Determine the (X, Y) coordinate at the center of the cell enclosing the given text.  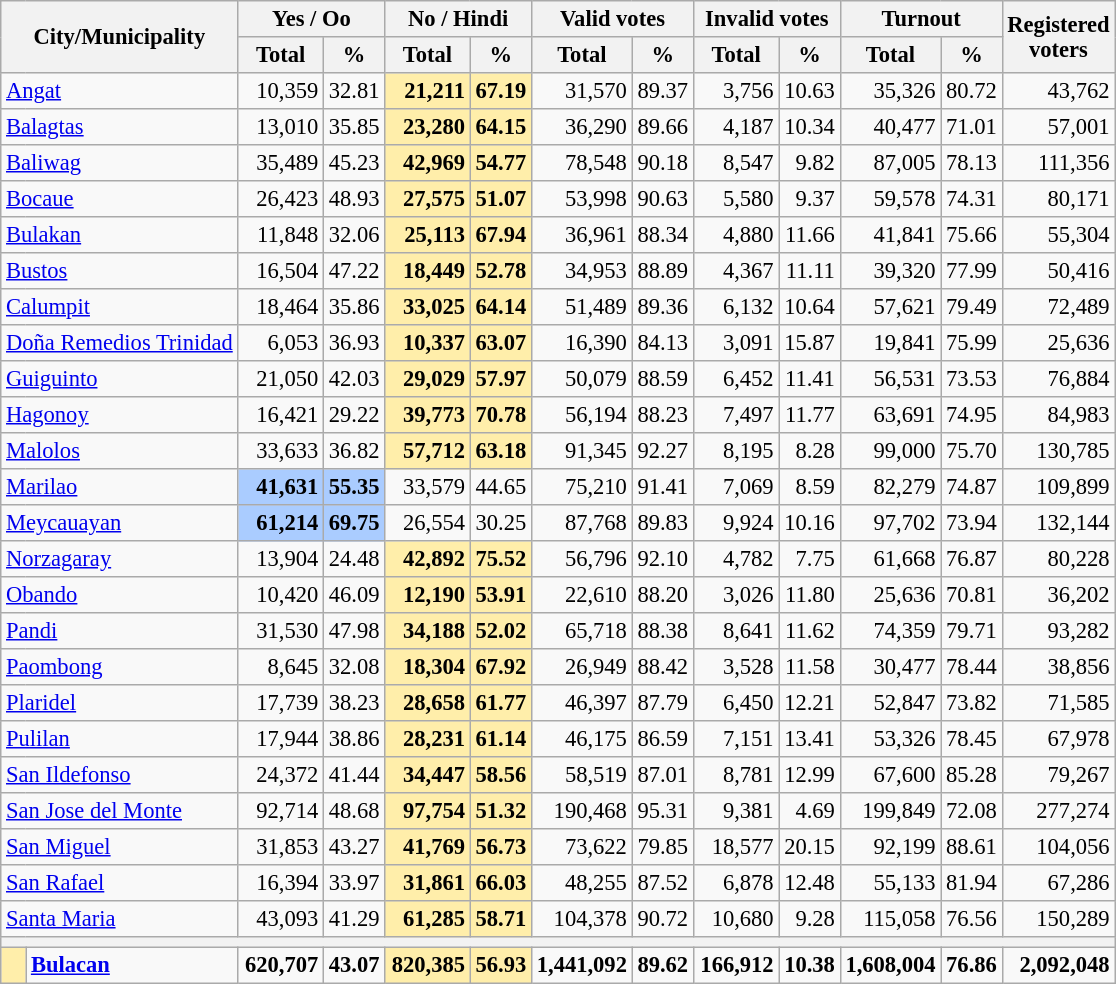
11.41 (810, 379)
4.69 (810, 811)
88.59 (662, 379)
58.71 (500, 919)
6,452 (736, 379)
33,633 (281, 451)
Invalid votes (766, 19)
Registered voters (1058, 37)
79,267 (1058, 775)
6,450 (736, 703)
90.63 (662, 199)
64.14 (500, 307)
104,378 (582, 919)
28,658 (428, 703)
109,899 (1058, 487)
10,420 (281, 595)
91,345 (582, 451)
35.85 (354, 127)
Baliwag (120, 163)
76.56 (972, 919)
31,570 (582, 91)
81.94 (972, 883)
50,416 (1058, 271)
75.99 (972, 343)
7.75 (810, 559)
48.93 (354, 199)
63.18 (500, 451)
10.38 (810, 965)
82,279 (890, 487)
61.14 (500, 739)
34,953 (582, 271)
34,188 (428, 631)
21,050 (281, 379)
10.34 (810, 127)
61,214 (281, 523)
80,228 (1058, 559)
No / Hindi (458, 19)
18,577 (736, 847)
73.94 (972, 523)
70.81 (972, 595)
2,092,048 (1058, 965)
74,359 (890, 631)
61,285 (428, 919)
3,528 (736, 667)
Norzagaray (120, 559)
52.78 (500, 271)
29.22 (354, 415)
42.03 (354, 379)
San Jose del Monte (120, 811)
11.80 (810, 595)
10,359 (281, 91)
43,762 (1058, 91)
67.94 (500, 235)
92.10 (662, 559)
55,133 (890, 883)
58,519 (582, 775)
32.08 (354, 667)
150,289 (1058, 919)
56,531 (890, 379)
38.23 (354, 703)
86.59 (662, 739)
41.29 (354, 919)
74.31 (972, 199)
Calumpit (120, 307)
92,199 (890, 847)
71.01 (972, 127)
San Rafael (120, 883)
93,282 (1058, 631)
50,079 (582, 379)
23,280 (428, 127)
199,849 (890, 811)
56,194 (582, 415)
88.20 (662, 595)
67.19 (500, 91)
66.03 (500, 883)
132,144 (1058, 523)
18,464 (281, 307)
Santa Maria (120, 919)
48.68 (354, 811)
71,585 (1058, 703)
City/Municipality (120, 37)
Malolos (120, 451)
4,782 (736, 559)
84,983 (1058, 415)
78.13 (972, 163)
Pandi (120, 631)
1,441,092 (582, 965)
67,978 (1058, 739)
70.78 (500, 415)
130,785 (1058, 451)
65,718 (582, 631)
75.66 (972, 235)
San Ildefonso (120, 775)
61,668 (890, 559)
8.28 (810, 451)
75.52 (500, 559)
13.41 (810, 739)
Obando (120, 595)
57.97 (500, 379)
76,884 (1058, 379)
33,579 (428, 487)
78.44 (972, 667)
26,949 (582, 667)
95.31 (662, 811)
Angat (120, 91)
9.28 (810, 919)
11.62 (810, 631)
36.93 (354, 343)
San Miguel (120, 847)
76.87 (972, 559)
Marilao (120, 487)
1,608,004 (890, 965)
17,944 (281, 739)
38.86 (354, 739)
79.71 (972, 631)
31,853 (281, 847)
75,210 (582, 487)
99,000 (890, 451)
111,356 (1058, 163)
40,477 (890, 127)
11.11 (810, 271)
63,691 (890, 415)
53,326 (890, 739)
43.07 (354, 965)
92.27 (662, 451)
41,841 (890, 235)
55,304 (1058, 235)
30.25 (500, 523)
78.45 (972, 739)
22,610 (582, 595)
89.66 (662, 127)
10.16 (810, 523)
47.98 (354, 631)
56,796 (582, 559)
48,255 (582, 883)
3,756 (736, 91)
51.07 (500, 199)
12.21 (810, 703)
166,912 (736, 965)
67.92 (500, 667)
39,320 (890, 271)
43,093 (281, 919)
35.86 (354, 307)
85.28 (972, 775)
69.75 (354, 523)
84.13 (662, 343)
88.38 (662, 631)
80.72 (972, 91)
89.36 (662, 307)
13,904 (281, 559)
9,924 (736, 523)
18,304 (428, 667)
58.56 (500, 775)
16,504 (281, 271)
190,468 (582, 811)
57,621 (890, 307)
24.48 (354, 559)
33.97 (354, 883)
29,029 (428, 379)
12.99 (810, 775)
87,768 (582, 523)
11.66 (810, 235)
6,132 (736, 307)
4,367 (736, 271)
87.79 (662, 703)
34,447 (428, 775)
63.07 (500, 343)
43.27 (354, 847)
74.95 (972, 415)
91.41 (662, 487)
44.65 (500, 487)
79.85 (662, 847)
97,702 (890, 523)
104,056 (1058, 847)
59,578 (890, 199)
Yes / Oo (312, 19)
78,548 (582, 163)
30,477 (890, 667)
92,714 (281, 811)
13,010 (281, 127)
Plaridel (120, 703)
9.82 (810, 163)
90.72 (662, 919)
42,969 (428, 163)
88.23 (662, 415)
73,622 (582, 847)
Pulilan (120, 739)
51.32 (500, 811)
42,892 (428, 559)
7,151 (736, 739)
77.99 (972, 271)
61.77 (500, 703)
41,631 (281, 487)
15.87 (810, 343)
36,961 (582, 235)
17,739 (281, 703)
46,175 (582, 739)
11,848 (281, 235)
35,489 (281, 163)
10.64 (810, 307)
10,337 (428, 343)
Bulacan (132, 965)
Bocaue (120, 199)
Turnout (921, 19)
67,600 (890, 775)
20.15 (810, 847)
12,190 (428, 595)
25,113 (428, 235)
24,372 (281, 775)
11.58 (810, 667)
47.22 (354, 271)
90.18 (662, 163)
12.48 (810, 883)
38,856 (1058, 667)
87.52 (662, 883)
Bustos (120, 271)
88.89 (662, 271)
8,781 (736, 775)
8,547 (736, 163)
277,274 (1058, 811)
8,645 (281, 667)
4,187 (736, 127)
54.77 (500, 163)
46.09 (354, 595)
28,231 (428, 739)
53,998 (582, 199)
11.77 (810, 415)
Doña Remedios Trinidad (120, 343)
Meycauayan (120, 523)
8,641 (736, 631)
57,712 (428, 451)
31,530 (281, 631)
Balagtas (120, 127)
51,489 (582, 307)
19,841 (890, 343)
Guiguinto (120, 379)
41,769 (428, 847)
115,058 (890, 919)
27,575 (428, 199)
57,001 (1058, 127)
620,707 (281, 965)
46,397 (582, 703)
88.61 (972, 847)
36.82 (354, 451)
55.35 (354, 487)
9,381 (736, 811)
7,069 (736, 487)
32.81 (354, 91)
72.08 (972, 811)
53.91 (500, 595)
16,421 (281, 415)
3,091 (736, 343)
10,680 (736, 919)
73.53 (972, 379)
56.73 (500, 847)
6,053 (281, 343)
97,754 (428, 811)
33,025 (428, 307)
26,423 (281, 199)
9.37 (810, 199)
87,005 (890, 163)
75.70 (972, 451)
89.37 (662, 91)
52.02 (500, 631)
36,202 (1058, 595)
8,195 (736, 451)
Paombong (120, 667)
89.83 (662, 523)
88.34 (662, 235)
41.44 (354, 775)
Hagonoy (120, 415)
7,497 (736, 415)
32.06 (354, 235)
Valid votes (612, 19)
21,211 (428, 91)
39,773 (428, 415)
89.62 (662, 965)
10.63 (810, 91)
31,861 (428, 883)
56.93 (500, 965)
5,580 (736, 199)
87.01 (662, 775)
8.59 (810, 487)
67,286 (1058, 883)
79.49 (972, 307)
820,385 (428, 965)
35,326 (890, 91)
76.86 (972, 965)
26,554 (428, 523)
45.23 (354, 163)
18,449 (428, 271)
88.42 (662, 667)
36,290 (582, 127)
64.15 (500, 127)
73.82 (972, 703)
6,878 (736, 883)
3,026 (736, 595)
74.87 (972, 487)
16,390 (582, 343)
72,489 (1058, 307)
80,171 (1058, 199)
16,394 (281, 883)
Bulakan (120, 235)
4,880 (736, 235)
52,847 (890, 703)
